Pinpoint the cell where the given text exists, returning its [x, y] midpoint coordinate. 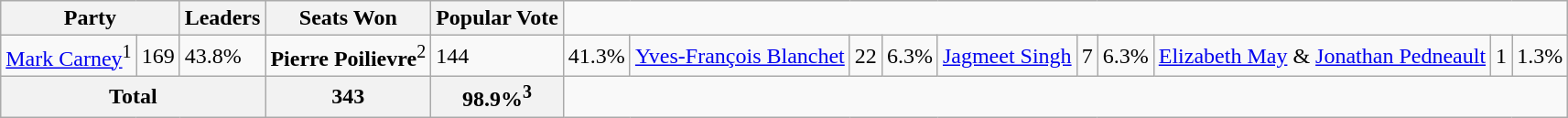
169 [157, 57]
1 [1501, 57]
Yves-François Blanchet [740, 57]
98.9%3 [498, 97]
Total [134, 97]
41.3% [597, 57]
1.3% [1540, 57]
Seats Won [348, 18]
7 [1087, 57]
22 [866, 57]
Elizabeth May & Jonathan Pedneault [1322, 57]
343 [348, 97]
Pierre Poilievre2 [348, 57]
Mark Carney1 [69, 57]
Leaders [222, 18]
Popular Vote [498, 18]
Jagmeet Singh [1007, 57]
43.8% [222, 57]
144 [498, 57]
Party [90, 18]
